Provide the [X, Y] coordinate of the cell's center where the given text is located.  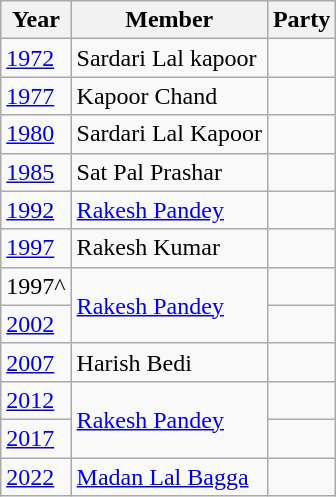
Rakesh Kumar [169, 248]
Year [36, 20]
Kapoor Chand [169, 96]
2017 [36, 438]
2012 [36, 400]
Party [301, 20]
Member [169, 20]
1992 [36, 210]
2002 [36, 324]
Sardari Lal kapoor [169, 58]
2007 [36, 362]
Madan Lal Bagga [169, 477]
2022 [36, 477]
1977 [36, 96]
Harish Bedi [169, 362]
1985 [36, 172]
1972 [36, 58]
Sardari Lal Kapoor [169, 134]
1997 [36, 248]
1997^ [36, 286]
1980 [36, 134]
Sat Pal Prashar [169, 172]
